Find where the given text appears and provide that cell's center as [X, Y] coordinate. 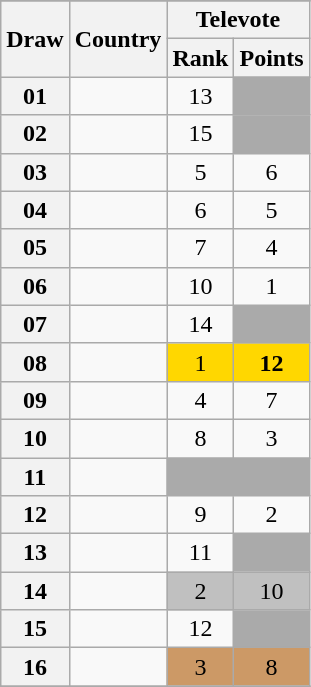
9 [200, 515]
09 [35, 400]
Points [272, 58]
Televote [238, 20]
Rank [200, 58]
Country [118, 39]
06 [35, 286]
04 [35, 210]
02 [35, 134]
05 [35, 248]
03 [35, 172]
08 [35, 362]
01 [35, 96]
07 [35, 324]
16 [35, 667]
Draw [35, 39]
